Pinpoint the cell where the given text exists, returning its [x, y] midpoint coordinate. 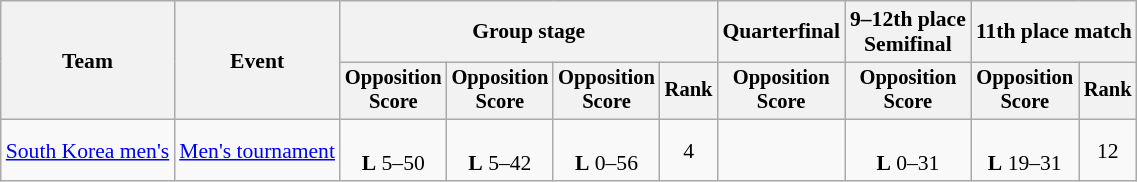
12 [1108, 150]
9–12th placeSemifinal [908, 32]
Quarterfinal [781, 32]
L 5–42 [500, 150]
Group stage [528, 32]
Team [88, 60]
Event [257, 60]
4 [689, 150]
Men's tournament [257, 150]
L 19–31 [1025, 150]
L 0–56 [606, 150]
L 5–50 [394, 150]
South Korea men's [88, 150]
L 0–31 [908, 150]
11th place match [1054, 32]
